For the text-containing cell, return its midpoint in (x, y) coordinate format. 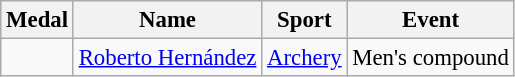
Roberto Hernández (167, 58)
Event (430, 20)
Medal (38, 20)
Men's compound (430, 58)
Archery (304, 58)
Name (167, 20)
Sport (304, 20)
